Determine the (X, Y) coordinate at the center of the cell enclosing the given text.  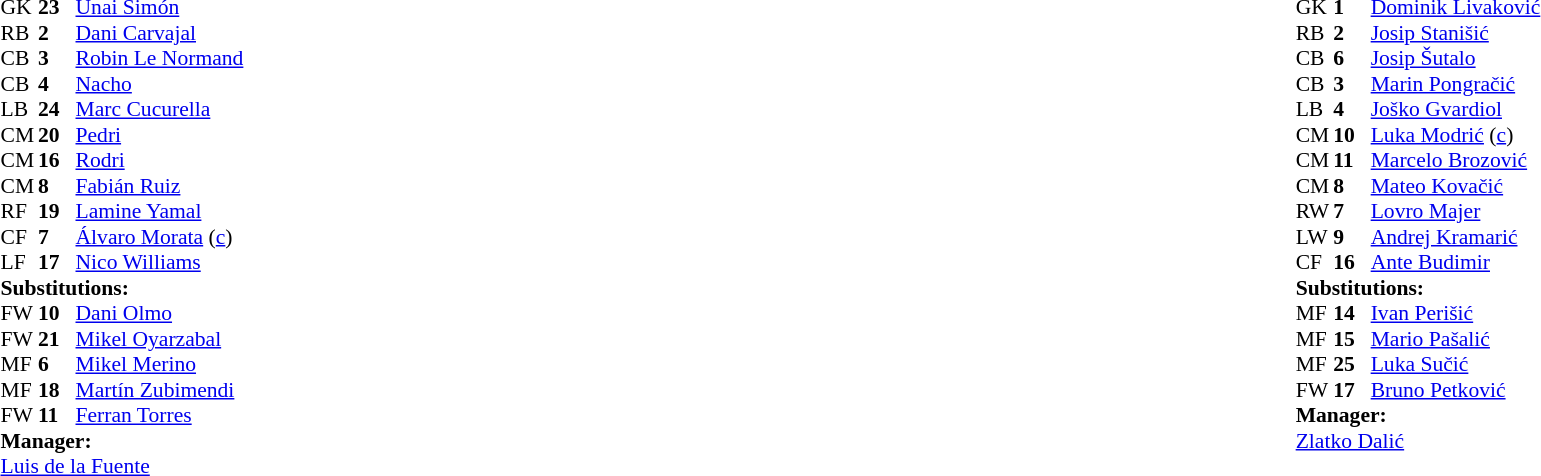
21 (57, 339)
Marc Cucurella (160, 109)
Andrej Kramarić (1456, 237)
Dani Carvajal (160, 33)
Marcelo Brozović (1456, 161)
Pedri (160, 135)
Bruno Petković (1456, 390)
Fabián Ruiz (160, 186)
9 (1352, 237)
RF (19, 211)
Marin Pongračić (1456, 84)
15 (1352, 339)
Robin Le Normand (160, 59)
Lovro Majer (1456, 211)
Nacho (160, 84)
25 (1352, 365)
Mateo Kovačić (1456, 186)
Rodri (160, 161)
Mikel Merino (160, 365)
Ante Budimir (1456, 263)
Dani Olmo (160, 313)
Joško Gvardiol (1456, 109)
Luka Sučić (1456, 365)
Josip Stanišić (1456, 33)
Martín Zubimendi (160, 390)
Luka Modrić (c) (1456, 135)
LF (19, 263)
20 (57, 135)
Lamine Yamal (160, 211)
RW (1315, 211)
Álvaro Morata (c) (160, 237)
19 (57, 211)
Zlatko Dalić (1418, 441)
Mario Pašalić (1456, 339)
18 (57, 390)
24 (57, 109)
Ivan Perišić (1456, 313)
LW (1315, 237)
Josip Šutalo (1456, 59)
Nico Williams (160, 263)
Ferran Torres (160, 415)
14 (1352, 313)
Mikel Oyarzabal (160, 339)
